Find where the given text appears and provide that cell's center as (x, y) coordinate. 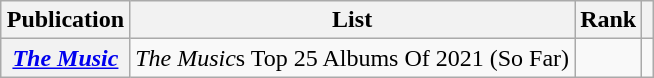
The Musics Top 25 Albums Of 2021 (So Far) (352, 58)
Rank (608, 20)
List (352, 20)
The Music (65, 58)
Publication (65, 20)
